Find where the given text appears and provide that cell's center as (X, Y) coordinate. 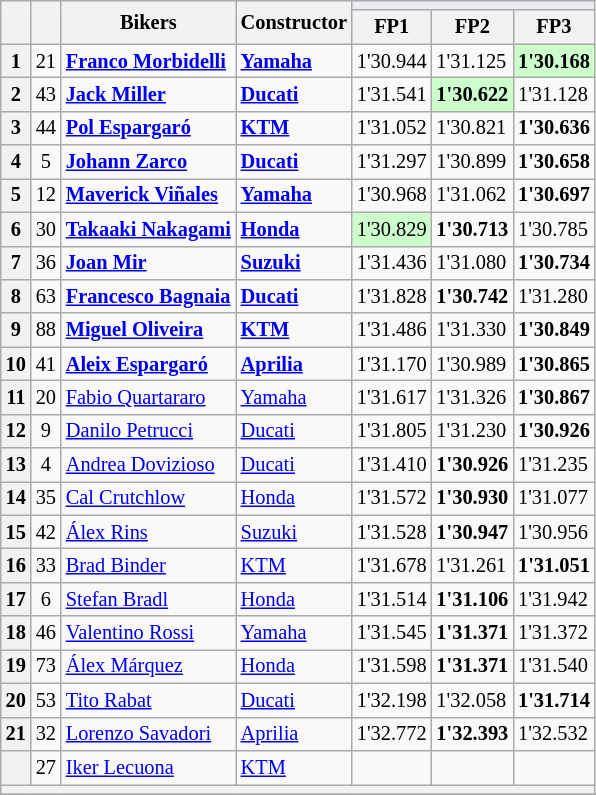
Aleix Espargaró (148, 364)
1'31.080 (473, 263)
Pol Espargaró (148, 128)
1'30.829 (392, 229)
1'31.572 (392, 498)
1'31.545 (392, 633)
1'31.170 (392, 364)
73 (46, 666)
1'31.125 (473, 61)
1'30.867 (554, 397)
1'31.230 (473, 431)
1'30.989 (473, 364)
Andrea Dovizioso (148, 465)
88 (46, 330)
1'31.540 (554, 666)
1'31.077 (554, 498)
1'30.947 (473, 532)
1'31.942 (554, 599)
17 (16, 599)
1'31.486 (392, 330)
1'31.062 (473, 195)
Iker Lecuona (148, 767)
Maverick Viñales (148, 195)
Johann Zarco (148, 162)
1'31.326 (473, 397)
16 (16, 565)
Cal Crutchlow (148, 498)
7 (16, 263)
41 (46, 364)
Miguel Oliveira (148, 330)
1'30.742 (473, 296)
1'30.956 (554, 532)
1'31.372 (554, 633)
1'30.899 (473, 162)
Álex Rins (148, 532)
1'30.968 (392, 195)
1'32.058 (473, 700)
44 (46, 128)
1'30.734 (554, 263)
Danilo Petrucci (148, 431)
1 (16, 61)
19 (16, 666)
1'31.280 (554, 296)
Fabio Quartararo (148, 397)
Francesco Bagnaia (148, 296)
Bikers (148, 22)
1'31.528 (392, 532)
1'31.106 (473, 599)
1'32.532 (554, 734)
8 (16, 296)
13 (16, 465)
3 (16, 128)
Joan Mir (148, 263)
1'30.785 (554, 229)
Franco Morbidelli (148, 61)
33 (46, 565)
Takaaki Nakagami (148, 229)
10 (16, 364)
1'30.622 (473, 94)
Stefan Bradl (148, 599)
1'32.393 (473, 734)
1'32.198 (392, 700)
Jack Miller (148, 94)
1'31.828 (392, 296)
30 (46, 229)
1'32.772 (392, 734)
1'30.930 (473, 498)
Tito Rabat (148, 700)
1'31.541 (392, 94)
Constructor (294, 22)
Álex Márquez (148, 666)
1'31.678 (392, 565)
1'31.261 (473, 565)
1'30.849 (554, 330)
1'31.052 (392, 128)
1'31.128 (554, 94)
18 (16, 633)
36 (46, 263)
FP2 (473, 27)
1'30.865 (554, 364)
63 (46, 296)
35 (46, 498)
FP3 (554, 27)
1'31.436 (392, 263)
53 (46, 700)
1'30.944 (392, 61)
11 (16, 397)
1'31.805 (392, 431)
1'31.297 (392, 162)
Brad Binder (148, 565)
2 (16, 94)
1'31.235 (554, 465)
42 (46, 532)
1'30.697 (554, 195)
1'30.636 (554, 128)
1'31.617 (392, 397)
Valentino Rossi (148, 633)
32 (46, 734)
14 (16, 498)
1'31.410 (392, 465)
43 (46, 94)
FP1 (392, 27)
1'30.168 (554, 61)
Lorenzo Savadori (148, 734)
1'31.514 (392, 599)
1'31.051 (554, 565)
1'30.713 (473, 229)
1'31.598 (392, 666)
1'30.658 (554, 162)
1'30.821 (473, 128)
1'31.330 (473, 330)
46 (46, 633)
1'31.714 (554, 700)
27 (46, 767)
15 (16, 532)
